Pinpoint the cell where the given text exists, returning its (x, y) midpoint coordinate. 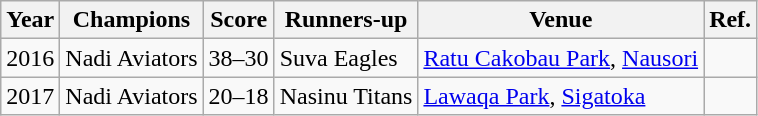
Runners-up (346, 20)
38–30 (238, 58)
Nasinu Titans (346, 96)
2017 (30, 96)
Score (238, 20)
Ref. (730, 20)
Champions (132, 20)
Venue (561, 20)
Lawaqa Park, Sigatoka (561, 96)
Suva Eagles (346, 58)
2016 (30, 58)
20–18 (238, 96)
Year (30, 20)
Ratu Cakobau Park, Nausori (561, 58)
